Capture the cell that displays the provided text and extract its [x, y] central coordinate. 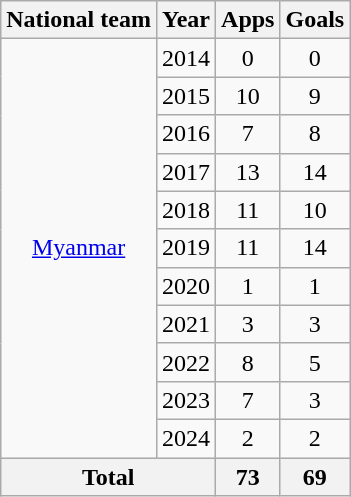
2017 [186, 172]
69 [315, 477]
2021 [186, 324]
2023 [186, 400]
Goals [315, 20]
2022 [186, 362]
9 [315, 96]
2015 [186, 96]
Total [108, 477]
2018 [186, 210]
2019 [186, 248]
Apps [248, 20]
5 [315, 362]
73 [248, 477]
Year [186, 20]
2024 [186, 438]
National team [79, 20]
13 [248, 172]
Myanmar [79, 248]
2020 [186, 286]
2014 [186, 58]
2016 [186, 134]
